Find where the given text appears and provide that cell's center as [X, Y] coordinate. 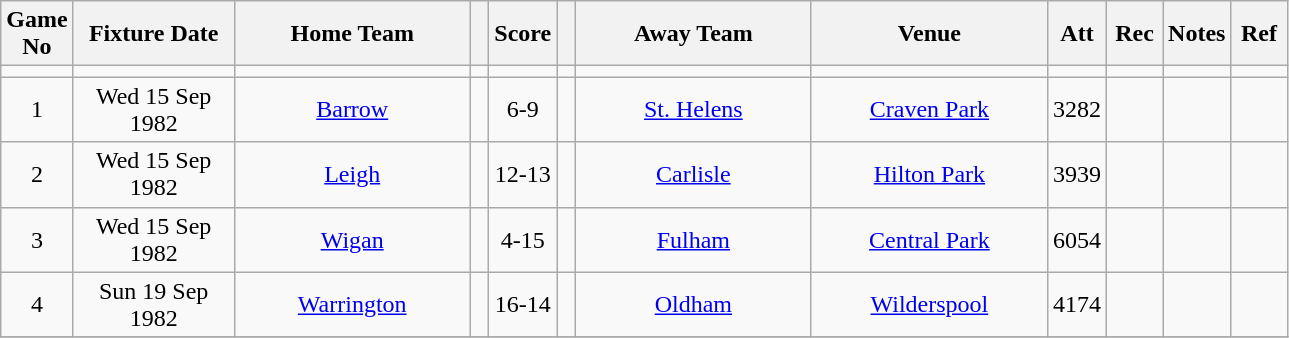
Ref [1259, 34]
Hilton Park [929, 174]
Craven Park [929, 110]
Wigan [352, 240]
Home Team [352, 34]
4174 [1076, 304]
6054 [1076, 240]
4-15 [523, 240]
Game No [37, 34]
Warrington [352, 304]
Notes [1197, 34]
3 [37, 240]
Fixture Date [154, 34]
St. Helens [693, 110]
Rec [1135, 34]
16-14 [523, 304]
Leigh [352, 174]
4 [37, 304]
Barrow [352, 110]
Score [523, 34]
Sun 19 Sep 1982 [154, 304]
Oldham [693, 304]
Att [1076, 34]
Venue [929, 34]
12-13 [523, 174]
Carlisle [693, 174]
Central Park [929, 240]
Fulham [693, 240]
3282 [1076, 110]
Away Team [693, 34]
2 [37, 174]
1 [37, 110]
6-9 [523, 110]
Wilderspool [929, 304]
3939 [1076, 174]
